Search for the cell housing the specified text and yield its (x, y) center coordinate. 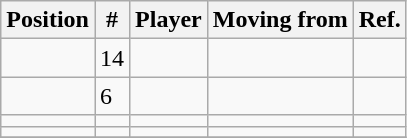
6 (112, 96)
Player (169, 20)
14 (112, 58)
Moving from (280, 20)
# (112, 20)
Position (48, 20)
Ref. (380, 20)
